From the cell containing the given text, extract its center point as (X, Y) coordinate. 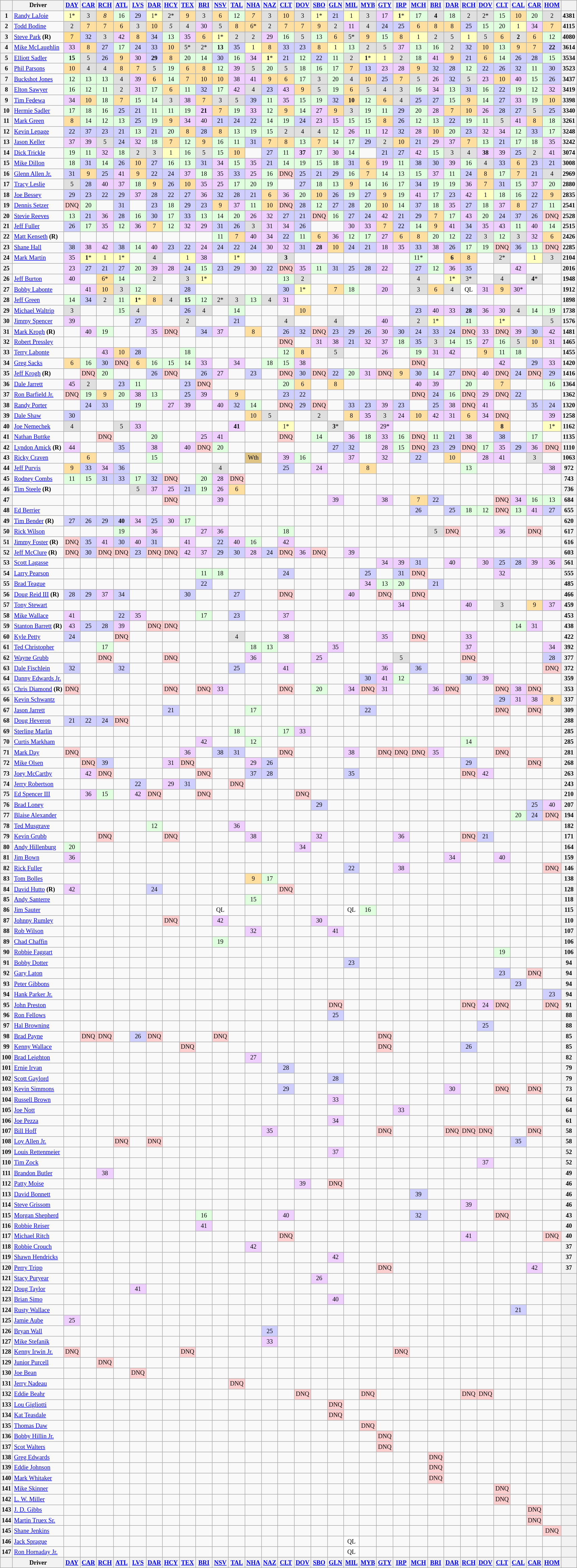
Ed Spencer III (38, 794)
Doug Heveron (38, 721)
29* (385, 426)
3340 (569, 111)
Brad Payne (38, 1037)
55 (7, 584)
Brian Simo (38, 1300)
Andy Santerre (38, 900)
93 (7, 984)
194 (569, 816)
Russell Brown (38, 1100)
466 (569, 594)
Martin Truex Sr. (38, 1520)
112 (7, 1184)
Bobby Labonte (38, 290)
Doug Taylor (38, 1289)
2880 (569, 185)
Tim Fedewa (38, 100)
Jerry Nadeau (38, 1383)
617 (569, 531)
Curtis Markham (38, 742)
Stanton Barrett (R) (38, 626)
67 (7, 711)
2969 (569, 174)
98 (7, 1037)
Ted Christopher (38, 647)
Dale Fischlein (38, 668)
Jim Sauter (38, 910)
Peter Gibbons (38, 984)
Andy Hillenburg (38, 847)
Rick Fuller (38, 868)
69 (7, 731)
Michael Ritch (38, 1237)
145 (7, 1531)
353 (569, 689)
Jeff Burton (38, 279)
129 (7, 1363)
62 (7, 658)
102 (7, 1079)
Chris Diamond (R) (38, 689)
4115 (569, 27)
459 (569, 605)
74 (7, 784)
1135 (569, 437)
Ted Musgrave (38, 826)
Ron Fellows (38, 1016)
1364 (569, 384)
Brad Leighton (38, 1057)
135 (7, 1426)
2541 (569, 205)
Matt Kenseth (R) (38, 237)
83 (7, 879)
121 (7, 1279)
Shane Hall (38, 248)
Dick Trickle (38, 153)
3074 (569, 153)
207 (569, 805)
51 (7, 542)
1912 (569, 290)
Ron Hornaday Jr. (38, 1552)
Mike McLaughlin (38, 48)
86 (7, 910)
Greg Sacks (38, 363)
89 (7, 942)
Dennis Setzer (38, 205)
Bobby Dotter (38, 963)
Eddie Johnson (38, 1468)
2835 (569, 195)
141 (7, 1489)
142 (7, 1500)
Eddie Beahr (38, 1394)
182 (569, 826)
75 (7, 794)
377 (569, 658)
3398 (569, 100)
72 (7, 763)
Tracy Leslie (38, 185)
1420 (569, 363)
281 (569, 753)
Rob Wilson (38, 931)
81 (7, 857)
Scot Walters (38, 1447)
2016 (569, 268)
Jimmy Spencer (38, 321)
243 (569, 784)
1110 (569, 448)
Dale Shaw (38, 416)
119 (7, 1257)
Shane Jenkins (38, 1531)
Glenn Allen Jr. (38, 174)
171 (569, 837)
76 (7, 805)
337 (569, 700)
Shawn Hendricks (38, 1257)
392 (569, 647)
Rusty Wallace (38, 1310)
Brandon Butler (38, 1173)
Kenny Wallace (38, 1047)
100 (7, 1057)
Hank Parker Jr. (38, 994)
743 (569, 479)
Rodney Combs (38, 479)
3008 (569, 163)
3261 (569, 121)
Loy Allen Jr. (38, 1142)
1320 (569, 405)
Joe Pezza (38, 1120)
561 (569, 563)
132 (7, 1394)
143 (7, 1510)
Mike Skinner (38, 1489)
99 (7, 1047)
103 (7, 1089)
104 (7, 1100)
1948 (569, 279)
485 (569, 584)
3248 (569, 132)
Stevie Reeves (38, 216)
Danny Edwards Jr. (38, 679)
113 (7, 1194)
1898 (569, 300)
Jamie Aube (38, 1320)
972 (569, 468)
Robbie Reiser (38, 1226)
Doug Reid III (R) (38, 594)
137 (7, 1447)
47 (7, 500)
Joey McCarthy (38, 774)
288 (569, 721)
136 (7, 1436)
50 (7, 531)
65 (7, 689)
Elton Sawyer (38, 90)
11* (419, 258)
108 (7, 1142)
92 (7, 974)
48 (7, 511)
Kevin Lepage (38, 132)
1576 (569, 321)
263 (569, 774)
736 (569, 490)
655 (569, 511)
56 (7, 594)
422 (569, 637)
68 (7, 721)
60 (7, 637)
70 (7, 742)
John Preston (38, 1005)
Joe Bean (38, 1373)
Brad Loney (38, 805)
268 (569, 763)
453 (569, 616)
Larry Pearson (38, 574)
Elliott Sadler (38, 58)
Morgan Shepherd (38, 1215)
Thomas Daw (38, 1426)
Brad Teague (38, 584)
134 (7, 1415)
Robert Pressley (38, 342)
Robbie Crouch (38, 1247)
77 (7, 816)
684 (569, 500)
Gary Laton (38, 974)
Mike Stefanik (38, 1342)
210 (569, 794)
95 (7, 1005)
Mark Green (38, 121)
David Bonnett (38, 1194)
Tim Zock (38, 1163)
Mike Dillon (38, 163)
Kevin Schwantz (38, 700)
Ernie Irvan (38, 1068)
Kyle Petty (38, 637)
63 (7, 668)
Sterling Marlin (38, 731)
1362 (569, 395)
Greg Edwards (38, 1457)
Blaise Alexander (38, 816)
122 (7, 1289)
114 (7, 1205)
3534 (569, 58)
66 (7, 700)
2528 (569, 216)
120 (7, 1268)
Randy Porter (38, 405)
Junior Purcell (38, 1363)
53 (7, 563)
164 (569, 847)
Robbie Faggart (38, 952)
144 (7, 1520)
Jeff Green (38, 300)
Lyndon Amick (R) (38, 448)
2515 (569, 227)
Joe Nott (38, 1110)
359 (569, 679)
Steve Grissom (38, 1205)
2104 (569, 258)
372 (569, 668)
159 (569, 857)
Scott Gaylord (38, 1079)
123 (7, 1300)
105 (7, 1110)
3523 (569, 68)
616 (569, 542)
71 (7, 753)
1416 (569, 374)
Jeff Krogh (R) (38, 374)
Randy LaJoie (38, 16)
2426 (569, 237)
Mike Wallace (38, 616)
Ron Barfield Jr. (38, 395)
Bobby Hillin Jr. (38, 1436)
Jack Sprague (38, 1542)
Jeff Fuller (38, 227)
Rick Wilson (38, 531)
Mark Krogh (R) (38, 331)
603 (569, 553)
David Hutto (R) (38, 889)
3419 (569, 90)
Phil Parsons (38, 68)
Tim Bender (R) (38, 521)
4381 (569, 16)
96 (7, 1016)
117 (7, 1237)
131 (7, 1383)
Joe Bessey (38, 195)
3614 (569, 48)
Scott Lagasse (38, 563)
Lou Gigliotti (38, 1405)
Johnny Rumley (38, 921)
Bryan Wall (38, 1331)
555 (569, 574)
L. W. Miller (38, 1500)
J. D. Gibbs (38, 1510)
30* (518, 290)
1455 (569, 353)
80 (7, 847)
Todd Bodine (38, 27)
Jason Keller (38, 142)
Dale Jarrett (38, 384)
3437 (569, 79)
101 (7, 1068)
Steve Park (R) (38, 37)
126 (7, 1331)
1162 (569, 426)
127 (7, 1342)
1465 (569, 342)
Jim Bown (38, 857)
Jimmy Foster (R) (38, 542)
Michael Waltrip (38, 311)
Stacy Puryear (38, 1279)
1258 (569, 416)
Mark Martin (38, 258)
Wth (253, 458)
Perry Tripp (38, 1268)
620 (569, 521)
Mark Whitaker (38, 1478)
130 (7, 1373)
309 (569, 711)
1063 (569, 458)
Mike Olsen (38, 763)
Bill Hoff (38, 1131)
Chad Chaffin (38, 942)
124 (7, 1310)
4* (534, 279)
Tom Bolles (38, 879)
Joe Nemechek (38, 426)
116 (7, 1226)
87 (7, 921)
Ed Berrier (38, 511)
Jerry Robertson (38, 784)
Hermie Sadler (38, 111)
Patty Moise (38, 1184)
Jason Jarrett (38, 711)
Tim Steele (R) (38, 490)
1481 (569, 331)
97 (7, 1026)
4080 (569, 37)
54 (7, 574)
125 (7, 1320)
133 (7, 1405)
Mark Day (38, 753)
59 (7, 626)
90 (7, 952)
111 (7, 1173)
147 (7, 1552)
Kevin Simmons (38, 1089)
Hal Browning (38, 1026)
109 (7, 1152)
57 (7, 605)
Kat Teasdale (38, 1415)
84 (7, 889)
Jeff Purvis (38, 468)
1738 (569, 311)
3242 (569, 142)
Kenny Irwin Jr. (38, 1352)
78 (7, 826)
Buckshot Jones (38, 79)
140 (7, 1478)
Wayne Grubb (38, 658)
Tony Stewart (38, 605)
Kevin Grubb (38, 837)
Nathan Buttke (38, 437)
139 (7, 1468)
Terry Labonte (38, 353)
Jeff McClure (R) (38, 553)
Ricky Craven (38, 458)
Louis Rettenmeier (38, 1152)
438 (569, 626)
2285 (569, 248)
